For the text-containing cell, return its midpoint in (x, y) coordinate format. 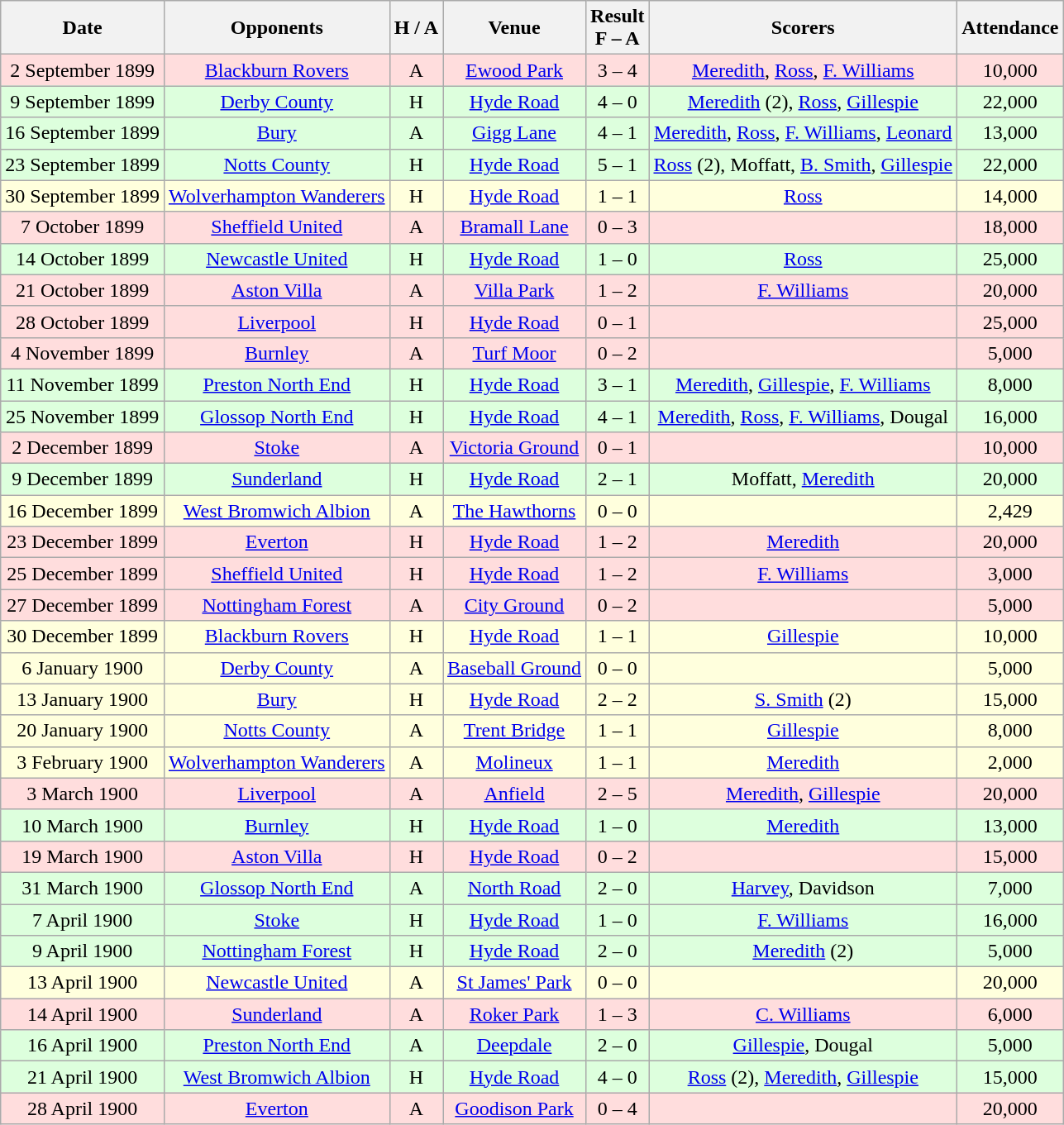
7 October 1899 (83, 227)
2 December 1899 (83, 448)
27 December 1899 (83, 605)
13 January 1900 (83, 699)
Meredith, Gillespie, F. Williams (804, 384)
H / A (416, 28)
3 February 1900 (83, 762)
Attendance (1010, 28)
19 March 1900 (83, 856)
3,000 (1010, 574)
6 January 1900 (83, 668)
31 March 1900 (83, 888)
Meredith, Ross, F. Williams (804, 70)
5 – 1 (618, 164)
25 November 1899 (83, 416)
Roker Park (514, 1014)
Baseball Ground (514, 668)
Date (83, 28)
Victoria Ground (514, 448)
25 December 1899 (83, 574)
Moffatt, Meredith (804, 479)
Meredith, Gillespie (804, 794)
14 October 1899 (83, 259)
14,000 (1010, 196)
16 December 1899 (83, 511)
28 April 1900 (83, 1108)
3 – 1 (618, 384)
Bramall Lane (514, 227)
2 – 5 (618, 794)
9 April 1900 (83, 951)
Ross (2), Moffatt, B. Smith, Gillespie (804, 164)
2 September 1899 (83, 70)
Molineux (514, 762)
Harvey, Davidson (804, 888)
Gigg Lane (514, 133)
Scorers (804, 28)
4 November 1899 (83, 353)
28 October 1899 (83, 322)
Deepdale (514, 1046)
Meredith (2) (804, 951)
Meredith, Ross, F. Williams, Leonard (804, 133)
18,000 (1010, 227)
Ewood Park (514, 70)
21 October 1899 (83, 290)
2,429 (1010, 511)
23 December 1899 (83, 542)
20 January 1900 (83, 731)
ResultF – A (618, 28)
North Road (514, 888)
Anfield (514, 794)
2,000 (1010, 762)
7,000 (1010, 888)
2 – 2 (618, 699)
0 – 4 (618, 1108)
7 April 1900 (83, 920)
3 – 4 (618, 70)
30 December 1899 (83, 636)
Turf Moor (514, 353)
The Hawthorns (514, 511)
13 April 1900 (83, 983)
9 December 1899 (83, 479)
11 November 1899 (83, 384)
Meredith, Ross, F. Williams, Dougal (804, 416)
City Ground (514, 605)
9 September 1899 (83, 102)
23 September 1899 (83, 164)
Villa Park (514, 290)
S. Smith (2) (804, 699)
Opponents (276, 28)
Goodison Park (514, 1108)
3 March 1900 (83, 794)
10 March 1900 (83, 825)
16 September 1899 (83, 133)
Ross (2), Meredith, Gillespie (804, 1077)
1 – 3 (618, 1014)
0 – 3 (618, 227)
Trent Bridge (514, 731)
Gillespie, Dougal (804, 1046)
2 – 1 (618, 479)
14 April 1900 (83, 1014)
16 April 1900 (83, 1046)
St James' Park (514, 983)
30 September 1899 (83, 196)
Venue (514, 28)
21 April 1900 (83, 1077)
C. Williams (804, 1014)
6,000 (1010, 1014)
Meredith (2), Ross, Gillespie (804, 102)
